From the cell containing the given text, extract its center point as [X, Y] coordinate. 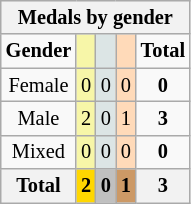
Mixed [38, 152]
Female [38, 85]
Gender [38, 51]
Male [38, 118]
Medals by gender [96, 17]
